Pinpoint the cell where the given text exists, returning its [x, y] midpoint coordinate. 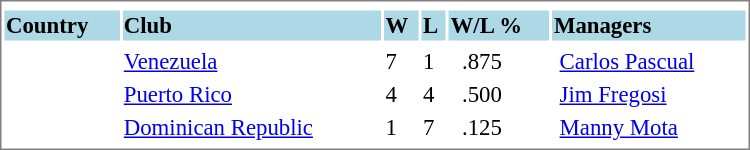
.500 [499, 95]
W/L % [499, 25]
.125 [499, 127]
Manny Mota [648, 127]
Puerto Rico [252, 95]
W [402, 25]
Dominican Republic [252, 127]
Managers [648, 25]
.875 [499, 61]
Country [62, 25]
Carlos Pascual [648, 61]
L [434, 25]
Venezuela [252, 61]
Jim Fregosi [648, 95]
Club [252, 25]
